Find where the given text appears and provide that cell's center as [X, Y] coordinate. 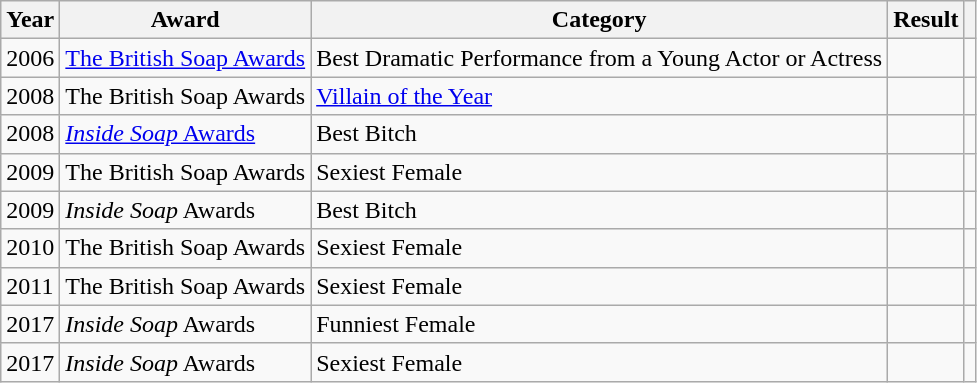
Award [186, 20]
Year [30, 20]
Best Dramatic Performance from a Young Actor or Actress [600, 58]
2006 [30, 58]
Villain of the Year [600, 96]
Result [926, 20]
Funniest Female [600, 324]
2010 [30, 248]
2011 [30, 286]
Category [600, 20]
